Locate the cell with the specified text and output its [X, Y] center coordinate. 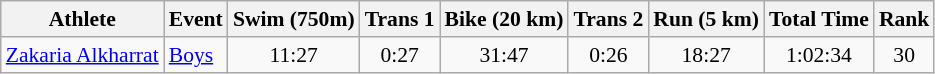
Zakaria Alkharrat [82, 55]
Bike (20 km) [504, 19]
Boys [196, 55]
Run (5 km) [706, 19]
Trans 1 [400, 19]
Rank [904, 19]
31:47 [504, 55]
Swim (750m) [294, 19]
0:26 [608, 55]
11:27 [294, 55]
Total Time [819, 19]
Athlete [82, 19]
0:27 [400, 55]
Event [196, 19]
Trans 2 [608, 19]
18:27 [706, 55]
1:02:34 [819, 55]
30 [904, 55]
